Determine the (X, Y) coordinate at the center of the cell enclosing the given text.  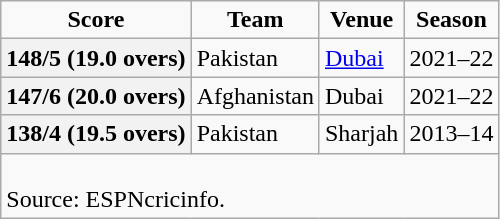
Afghanistan (255, 96)
Sharjah (361, 134)
138/4 (19.5 overs) (96, 134)
Score (96, 20)
147/6 (20.0 overs) (96, 96)
Team (255, 20)
148/5 (19.0 overs) (96, 58)
Venue (361, 20)
Season (452, 20)
Source: ESPNcricinfo. (250, 186)
2013–14 (452, 134)
